Search for the cell housing the specified text and yield its [X, Y] center coordinate. 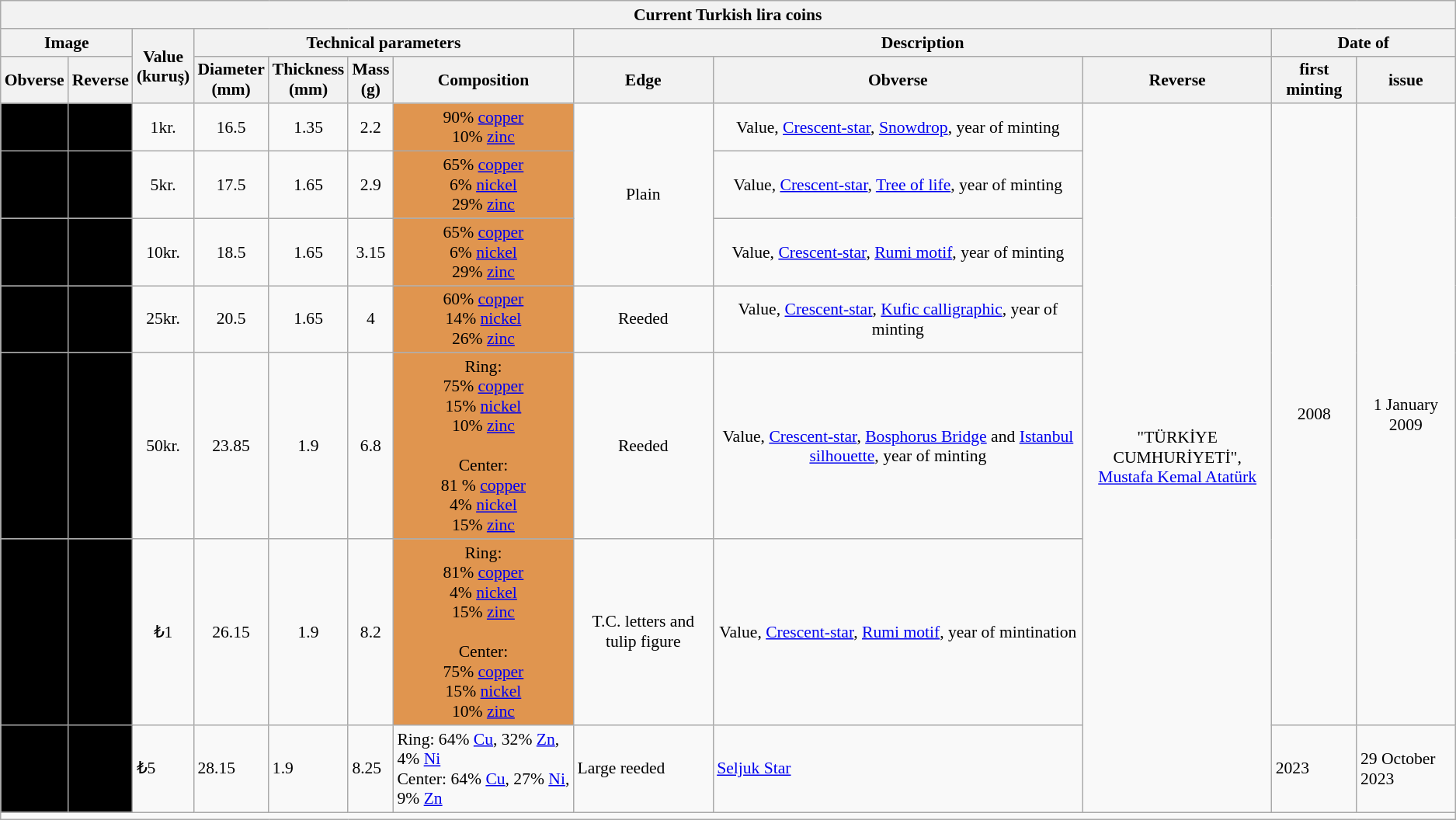
₺5 [163, 769]
issue [1406, 79]
16.5 [231, 127]
Value, Crescent-star, Tree of life, year of minting [898, 185]
Value, Crescent-star, Rumi motif, year of minting [898, 252]
Value, Crescent-star, Snowdrop, year of minting [898, 127]
4 [370, 320]
Description [923, 43]
10kr. [163, 252]
5kr. [163, 185]
Large reeded [643, 769]
Ring:75% copper15% nickel10% zincCenter:81 % copper4% nickel15% zinc [483, 446]
Thickness(mm) [309, 79]
60% copper14% nickel26% zinc [483, 320]
50kr. [163, 446]
3.15 [370, 252]
1 January 2009 [1406, 415]
17.5 [231, 185]
Seljuk Star [898, 769]
Value, Crescent-star, Rumi motif, year of mintination [898, 632]
90% copper10% zinc [483, 127]
Technical parameters [384, 43]
Current Turkish lira coins [728, 15]
first minting [1314, 79]
18.5 [231, 252]
Composition [483, 79]
Edge [643, 79]
Value(kuruş) [163, 67]
Ring:81% copper4% nickel15% zincCenter:75% copper15% nickel10% zinc [483, 632]
8.25 [370, 769]
₺1 [163, 632]
2008 [1314, 415]
8.2 [370, 632]
2.2 [370, 127]
Value, Crescent-star, Kufic calligraphic, year of minting [898, 320]
6.8 [370, 446]
2023 [1314, 769]
Image [67, 43]
23.85 [231, 446]
Diameter(mm) [231, 79]
Plain [643, 195]
"TÜRKİYE CUMHURİYETİ", Mustafa Kemal Atatürk [1177, 458]
1.35 [309, 127]
Date of [1364, 43]
25kr. [163, 320]
Ring: 64% Cu, 32% Zn, 4% NiCenter: 64% Cu, 27% Ni, 9% Zn [483, 769]
29 October 2023 [1406, 769]
20.5 [231, 320]
Value, Crescent-star, Bosphorus Bridge and Istanbul silhouette, year of minting [898, 446]
28.15 [231, 769]
2.9 [370, 185]
T.C. letters and tulip figure [643, 632]
1kr. [163, 127]
Mass(g) [370, 79]
26.15 [231, 632]
